Return the [x, y] coordinate for the center point of the cell that contains the specified text.  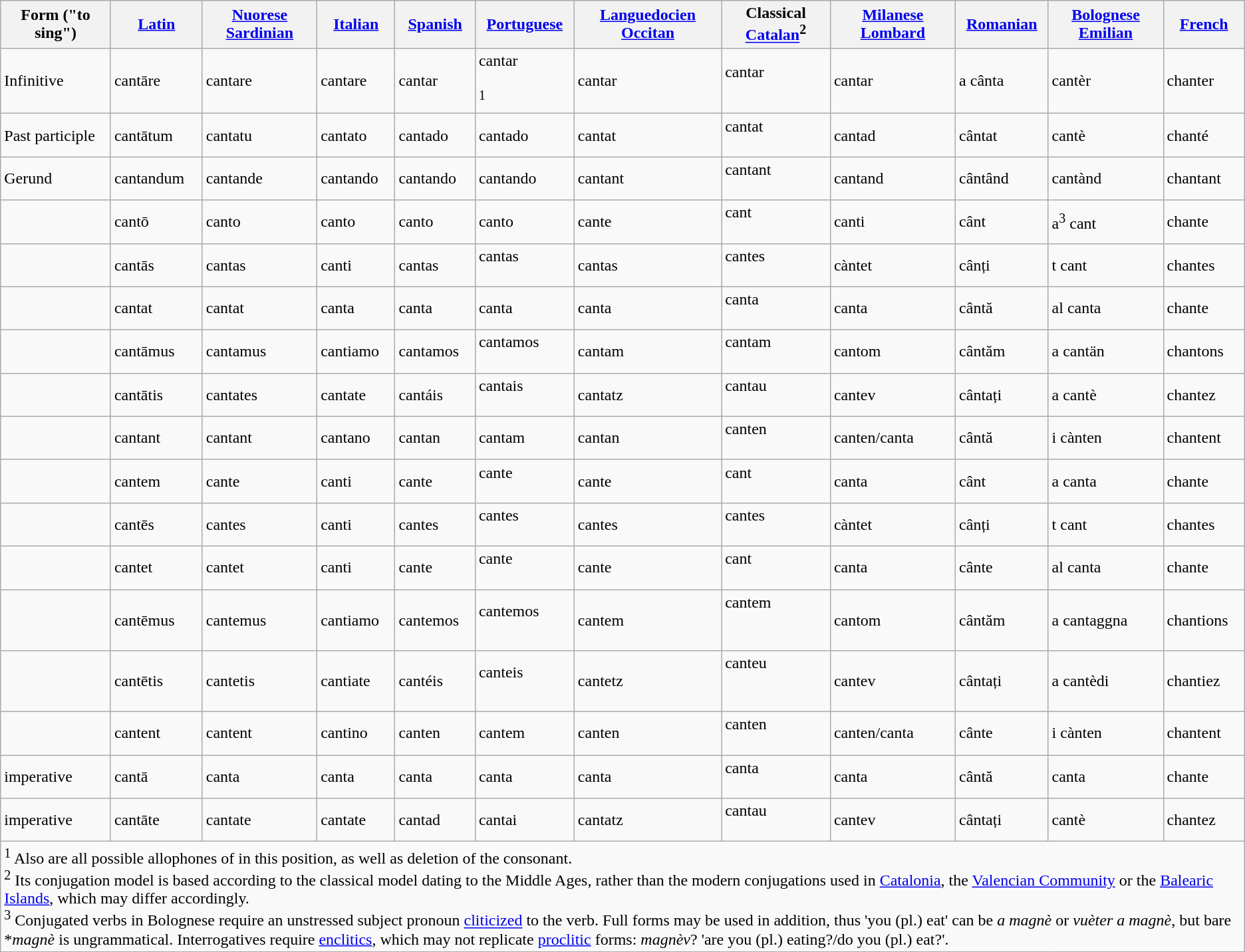
cantéis [435, 681]
cantātis [156, 395]
Portuguese [524, 25]
cantates [259, 395]
cantēmus [156, 620]
Nuorese Sardinian [259, 25]
a cantän [1105, 351]
French [1204, 25]
cantandum [156, 178]
canteu [776, 681]
a cantè [1105, 395]
cantāte [156, 820]
cantiate [356, 681]
a cantaggna [1105, 620]
Italian [356, 25]
cantáis [435, 395]
chanter [1204, 81]
cantino [356, 734]
cantano [356, 437]
cântat [1002, 136]
canteis [524, 681]
Form ("to sing") [56, 25]
a cantèdi [1105, 681]
cantamus [259, 351]
cantēs [156, 524]
cantèr [1105, 81]
Milanese Lombard [893, 25]
cantand [893, 178]
cantais [524, 395]
cântând [1002, 178]
cantātum [156, 136]
Gerund [56, 178]
chantiez [1204, 681]
cantemus [259, 620]
cantatu [259, 136]
cantā [156, 776]
Past participle [56, 136]
cantato [356, 136]
Classical Catalan2 [776, 25]
Bolognese Emilian [1105, 25]
cantētis [156, 681]
Romanian [1002, 25]
a canta [1105, 481]
Languedocien Occitan [648, 25]
chantions [1204, 620]
cantās [156, 265]
Spanish [435, 25]
cantāre [156, 81]
a cânta [1002, 81]
cantetis [259, 681]
Latin [156, 25]
chanté [1204, 136]
cantande [259, 178]
Infinitive [56, 81]
cantetz [648, 681]
a3 cant [1105, 222]
cantànd [1105, 178]
chantons [1204, 351]
chantant [1204, 178]
cantar 1 [524, 81]
cantō [156, 222]
cantai [524, 820]
cantāmus [156, 351]
